From the cell containing the given text, extract its center point as (x, y) coordinate. 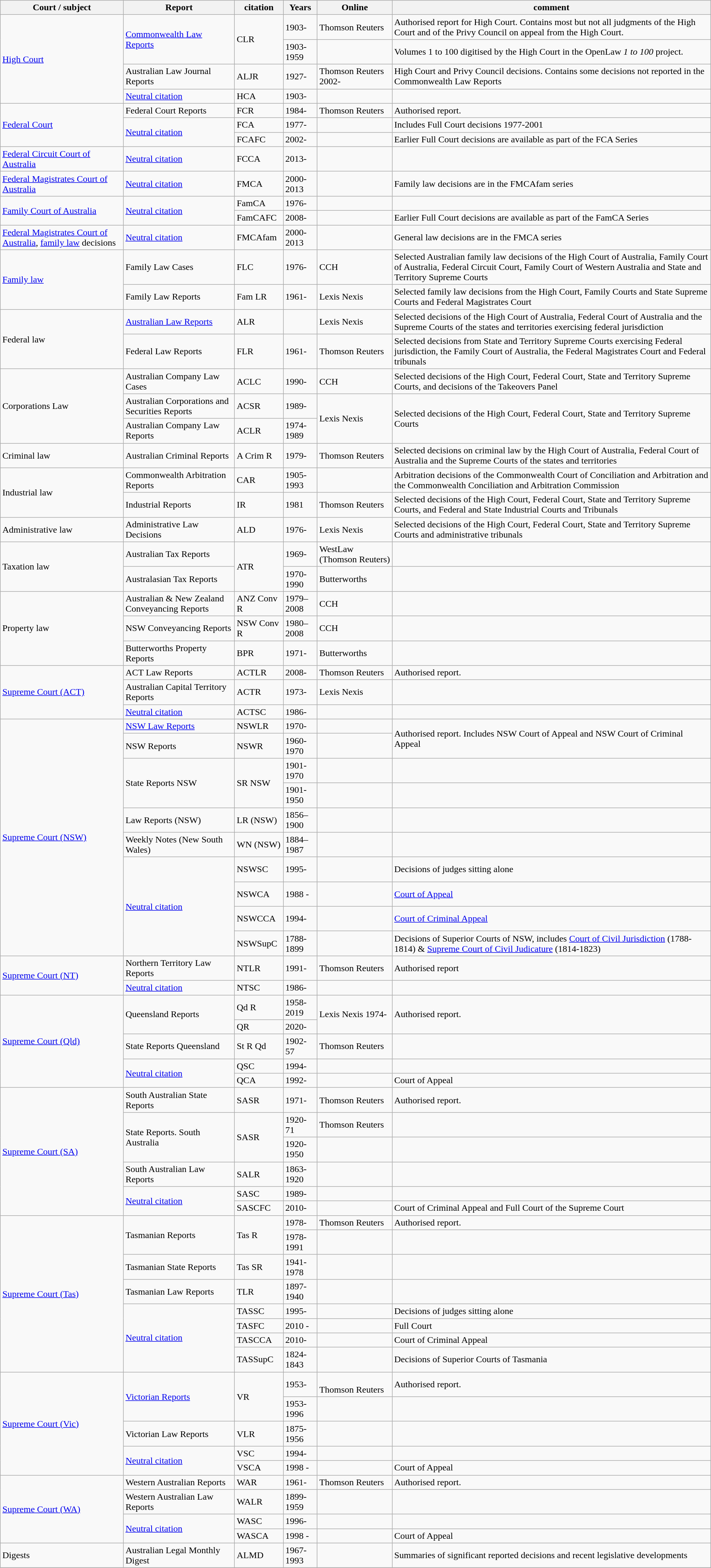
FCR (259, 110)
South Australian Law Reports (179, 1174)
Administrative Law Decisions (179, 529)
High Court and Privy Council decisions. Contains some decisions not reported in the Commonwealth Law Reports (551, 77)
Tasmanian Reports (179, 1235)
Federal law (62, 339)
1996- (300, 1521)
Australian Tax Reports (179, 554)
1875-1956 (300, 1434)
IR (259, 505)
Digests (62, 1555)
Australian & New Zealand Conveyancing Reports (179, 604)
1884–1987 (300, 844)
State Reports Queensland (179, 1046)
Supreme Court (WA) (62, 1509)
QR (259, 1027)
NTLR (259, 968)
Law Reports (NSW) (179, 820)
1901-1950 (300, 795)
2013- (300, 159)
Decisions of Superior Courts of NSW, includes Court of Civil Jurisdiction (1788-1814) & Supreme Court of Civil Judicature (1814-1823) (551, 943)
St R Qd (259, 1046)
1981 (300, 505)
BPR (259, 653)
SASCFC (259, 1208)
ACTR (259, 693)
Australian Company Law Cases (179, 381)
NSWLR (259, 726)
VLR (259, 1434)
Online (355, 8)
Supreme Court (Qld) (62, 1041)
Commonwealth Law Reports (179, 39)
Australasian Tax Reports (179, 579)
High Court (62, 59)
TASFC (259, 1325)
Selected decisions on criminal law by the High Court of Australia, Federal Court of Australia and the Supreme Courts of the states and territories (551, 456)
Commonwealth Arbitration Reports (179, 480)
Weekly Notes (New South Wales) (179, 844)
Arbitration decisions of the Commonwealth Court of Conciliation and Arbitration and the Commonwealth Conciliation and Arbitration Commission (551, 480)
Summaries of significant reported decisions and recent legislative developments (551, 1555)
WAR (259, 1482)
Supreme Court (Tas) (62, 1294)
Authorised report. Includes NSW Court of Appeal and NSW Court of Criminal Appeal (551, 739)
Supreme Court (SA) (62, 1152)
Australian Company Law Reports (179, 431)
1979–2008 (300, 604)
1863-1920 (300, 1174)
Earlier Full Court decisions are available as part of the FamCA Series (551, 218)
TASSC (259, 1311)
FCCA (259, 159)
Family Court of Australia (62, 210)
FamCA (259, 203)
Western Australian Law Reports (179, 1502)
WALR (259, 1502)
ACTLR (259, 673)
Federal Magistrates Court of Australia, family law decisions (62, 237)
NSWCCA (259, 919)
ACSR (259, 406)
HCA (259, 96)
1927- (300, 77)
Supreme Court (NT) (62, 975)
WASCA (259, 1536)
1974-1989 (300, 431)
SR NSW (259, 783)
2020- (300, 1027)
Report (179, 8)
Years (300, 8)
1824-1843 (300, 1360)
Family Law Cases (179, 267)
Federal Circuit Court of Australia (62, 159)
1980–2008 (300, 628)
State Reports. South Australia (179, 1137)
FCAFC (259, 139)
Industrial Reports (179, 505)
1958-2019 (300, 1007)
Selected decisions of the High Court, Federal Court, State and Territory Supreme Courts, and decisions of the Takeovers Panel (551, 381)
Thomson Reuters 2002- (355, 77)
Victorian Reports (179, 1397)
Supreme Court (Vic) (62, 1424)
1990- (300, 381)
Authorised report (551, 968)
ACLR (259, 431)
ACLC (259, 381)
Northern Territory Law Reports (179, 968)
2010 - (300, 1325)
Selected decisions of the High Court, Federal Court, State and Territory Supreme Courts (551, 418)
Australian Corporations and Securities Reports (179, 406)
Includes Full Court decisions 1977-2001 (551, 125)
Queensland Reports (179, 1014)
WASC (259, 1521)
1902-57 (300, 1046)
Federal Magistrates Court of Australia (62, 184)
Lexis Nexis 1974- (355, 1014)
CAR (259, 480)
QCA (259, 1081)
1988 - (300, 894)
ALD (259, 529)
Selected decisions of the High Court, Federal Court, State and Territory Supreme Courts and administrative tribunals (551, 529)
NSW Reports (179, 746)
VSCA (259, 1468)
NSWSC (259, 869)
Court of Criminal Appeal and Full Court of the Supreme Court (551, 1208)
Taxation law (62, 566)
1788-1899 (300, 943)
WestLaw (Thomson Reuters) (355, 554)
1905-1993 (300, 480)
Family Law Reports (179, 297)
A Crim R (259, 456)
ATR (259, 566)
Federal Court Reports (179, 110)
Supreme Court (NSW) (62, 838)
NTSC (259, 987)
1856–1900 (300, 820)
Western Australian Reports (179, 1482)
Australian Law Journal Reports (179, 77)
1903-1959 (300, 52)
VSC (259, 1453)
General law decisions are in the FMCA series (551, 237)
FLC (259, 267)
Selected family law decisions from the High Court, Family Courts and State Supreme Courts and Federal Magistrates Court (551, 297)
1992- (300, 1081)
Administrative law (62, 529)
1960-1970 (300, 746)
South Australian State Reports (179, 1100)
Earlier Full Court decisions are available as part of the FCA Series (551, 139)
Selected decisions of the High Court, Federal Court, State and Territory Supreme Courts, and Federal and State Industrial Courts and Tribunals (551, 505)
Australian Capital Territory Reports (179, 693)
1978-1991 (300, 1242)
NSW Conveyancing Reports (179, 628)
1967-1993 (300, 1555)
1984- (300, 110)
QSC (259, 1066)
ALJR (259, 77)
Industrial law (62, 492)
NSWCA (259, 894)
comment (551, 8)
NSW Conv R (259, 628)
FCA (259, 125)
Federal Court (62, 125)
Australian Law Reports (179, 322)
Australian Legal Monthly Digest (179, 1555)
ACTSC (259, 712)
Qd R (259, 1007)
FMCAfam (259, 237)
TASCCA (259, 1340)
1897-1940 (300, 1292)
1977- (300, 125)
FMCA (259, 184)
1969- (300, 554)
Tas R (259, 1235)
1978- (300, 1223)
Fam LR (259, 297)
1979- (300, 456)
Victorian Law Reports (179, 1434)
1899-1959 (300, 1502)
Authorised report for High Court. Contains most but not all judgments of the High Court and of the Privy Council on appeal from the High Court. (551, 27)
Australian Criminal Reports (179, 456)
1970-1990 (300, 579)
Tasmanian State Reports (179, 1267)
1901-1970 (300, 771)
Family law (62, 279)
NSWSupC (259, 943)
SALR (259, 1174)
Supreme Court (ACT) (62, 693)
CLR (259, 39)
TASSupC (259, 1360)
ALR (259, 322)
Family law decisions are in the FMCAfam series (551, 184)
1941-1978 (300, 1267)
Tasmanian Law Reports (179, 1292)
ALMD (259, 1555)
NSWR (259, 746)
Property law (62, 628)
Decisions of Superior Courts of Tasmania (551, 1360)
ACT Law Reports (179, 673)
TLR (259, 1292)
FamCAFC (259, 218)
citation (259, 8)
1970- (300, 726)
ANZ Conv R (259, 604)
Federal Law Reports (179, 352)
Full Court (551, 1325)
1991- (300, 968)
1953- (300, 1384)
VR (259, 1397)
Corporations Law (62, 406)
1973- (300, 693)
Tas SR (259, 1267)
LR (NSW) (259, 820)
2002- (300, 139)
SASC (259, 1194)
Criminal law (62, 456)
NSW Law Reports (179, 726)
1953-1996 (300, 1409)
Butterworths Property Reports (179, 653)
WN (NSW) (259, 844)
Court / subject (62, 8)
1920-1950 (300, 1150)
State Reports NSW (179, 783)
1920-71 (300, 1125)
FLR (259, 352)
Volumes 1 to 100 digitised by the High Court in the OpenLaw 1 to 100 project. (551, 52)
